Capture the cell that displays the provided text and extract its (x, y) central coordinate. 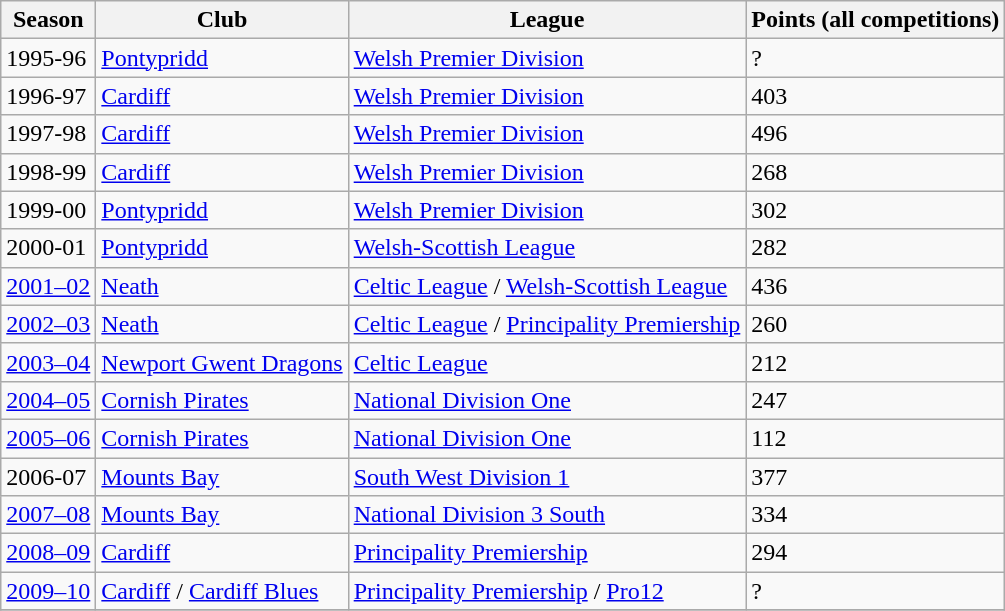
1996-97 (48, 96)
Club (222, 20)
294 (876, 553)
2005–06 (48, 438)
247 (876, 400)
Celtic League / Principality Premiership (547, 324)
2000-01 (48, 248)
1997-98 (48, 134)
260 (876, 324)
334 (876, 515)
403 (876, 96)
436 (876, 286)
Celtic League / Welsh-Scottish League (547, 286)
2001–02 (48, 286)
2003–04 (48, 362)
Points (all competitions) (876, 20)
2004–05 (48, 400)
2009–10 (48, 591)
Welsh-Scottish League (547, 248)
2006-07 (48, 477)
496 (876, 134)
Season (48, 20)
112 (876, 438)
268 (876, 172)
282 (876, 248)
Cardiff / Cardiff Blues (222, 591)
2007–08 (48, 515)
Principality Premiership / Pro12 (547, 591)
377 (876, 477)
212 (876, 362)
1999-00 (48, 210)
South West Division 1 (547, 477)
302 (876, 210)
League (547, 20)
2002–03 (48, 324)
2008–09 (48, 553)
1995-96 (48, 58)
1998-99 (48, 172)
Principality Premiership (547, 553)
Celtic League (547, 362)
Newport Gwent Dragons (222, 362)
National Division 3 South (547, 515)
